Detect which cell encompasses the target text, then output its [x, y] center coordinate. 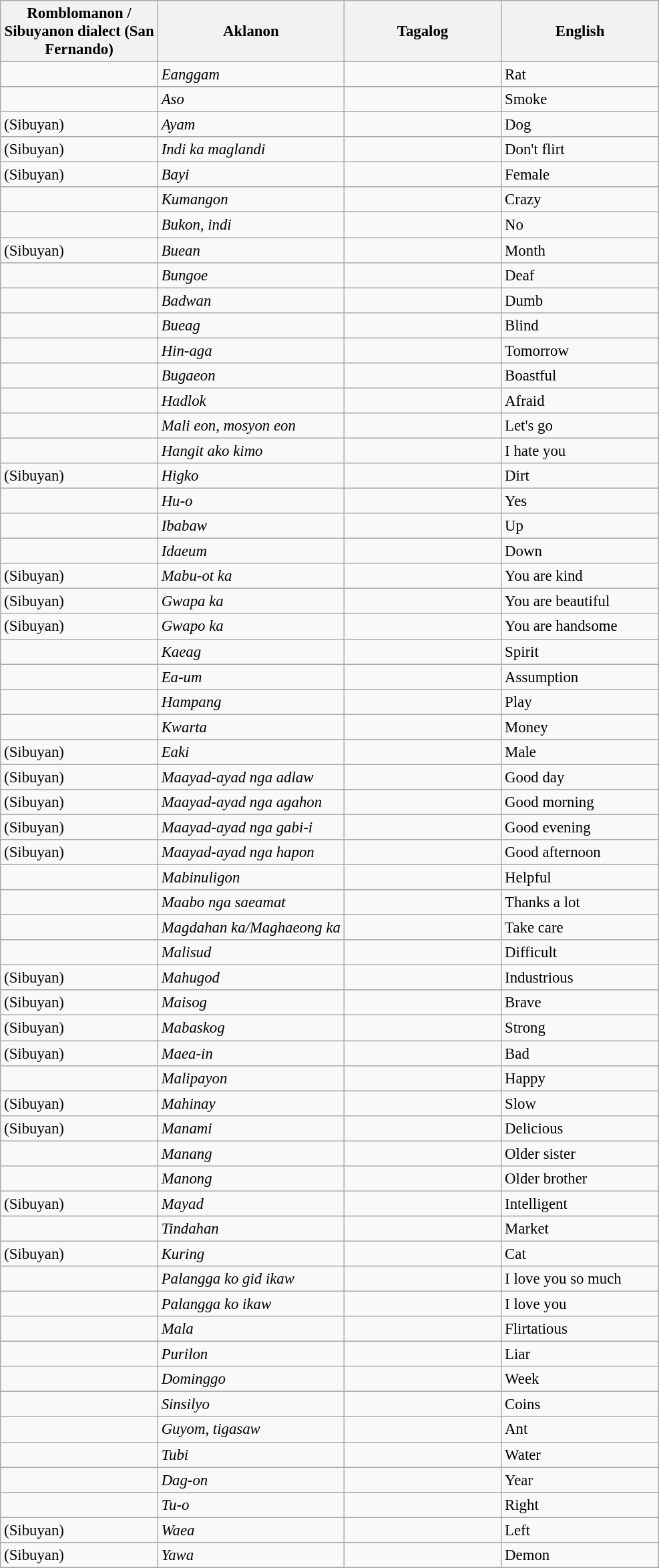
Dumb [580, 300]
Indi ka maglandi [251, 150]
Tu-o [251, 1505]
Maayad-ayad nga agahon [251, 802]
Mabinuligon [251, 878]
Kaeag [251, 651]
Happy [580, 1078]
Maabo nga saeamat [251, 902]
Intelligent [580, 1204]
Good evening [580, 827]
Slow [580, 1103]
Older sister [580, 1153]
Gwapa ka [251, 601]
Higko [251, 476]
Mayad [251, 1204]
Older brother [580, 1179]
Bugaeon [251, 376]
Sinsilyo [251, 1404]
Smoke [580, 99]
Hadlok [251, 401]
Market [580, 1229]
Down [580, 551]
Month [580, 250]
Right [580, 1505]
Hu-o [251, 501]
Maisog [251, 1003]
No [580, 225]
Bad [580, 1053]
Ayam [251, 125]
Guyom, tigasaw [251, 1430]
Strong [580, 1028]
Money [580, 727]
Idaeum [251, 551]
Cat [580, 1254]
Dominggo [251, 1379]
Afraid [580, 401]
Tomorrow [580, 350]
Mala [251, 1329]
Mahugod [251, 978]
I hate you [580, 451]
Crazy [580, 200]
Thanks a lot [580, 902]
Manang [251, 1153]
Spirit [580, 651]
Malipayon [251, 1078]
Demon [580, 1555]
Purilon [251, 1354]
Mali eon, mosyon eon [251, 426]
Good morning [580, 802]
Maayad-ayad nga gabi-i [251, 827]
Coins [580, 1404]
Dirt [580, 476]
Palangga ko gid ikaw [251, 1279]
Maea-in [251, 1053]
Delicious [580, 1128]
Brave [580, 1003]
Eaki [251, 752]
Year [580, 1480]
You are beautiful [580, 601]
Ibabaw [251, 526]
Bungoe [251, 275]
Tindahan [251, 1229]
Deaf [580, 275]
Blind [580, 325]
Ea-um [251, 677]
Left [580, 1530]
Manami [251, 1128]
Yes [580, 501]
Hangit ako kimo [251, 451]
Tubi [251, 1455]
You are kind [580, 576]
Male [580, 752]
Romblomanon / Sibuyanon dialect (San Fernando) [79, 31]
Magdahan ka/Maghaeong ka [251, 928]
Industrious [580, 978]
Female [580, 175]
Ant [580, 1430]
Good day [580, 777]
Good afternoon [580, 852]
Maayad-ayad nga hapon [251, 852]
Bueag [251, 325]
Mabaskog [251, 1028]
Aklanon [251, 31]
Aso [251, 99]
Yawa [251, 1555]
Manong [251, 1179]
Palangga ko ikaw [251, 1304]
Hampang [251, 702]
Hin-aga [251, 350]
Dog [580, 125]
Liar [580, 1354]
Bayi [251, 175]
Tagalog [423, 31]
Gwapo ka [251, 627]
Week [580, 1379]
Assumption [580, 677]
Helpful [580, 878]
Mahinay [251, 1103]
Eanggam [251, 75]
Waea [251, 1530]
You are handsome [580, 627]
Take care [580, 928]
Water [580, 1455]
Kwarta [251, 727]
Mabu-ot ka [251, 576]
Play [580, 702]
Rat [580, 75]
I love you so much [580, 1279]
Boastful [580, 376]
Bukon, indi [251, 225]
Dag-on [251, 1480]
English [580, 31]
Difficult [580, 953]
Up [580, 526]
Kumangon [251, 200]
I love you [580, 1304]
Don't flirt [580, 150]
Maayad-ayad nga adlaw [251, 777]
Buean [251, 250]
Malisud [251, 953]
Badwan [251, 300]
Flirtatious [580, 1329]
Kuring [251, 1254]
Let's go [580, 426]
